Scan for the cell matching the given text and deliver its (X, Y) coordinate at center. 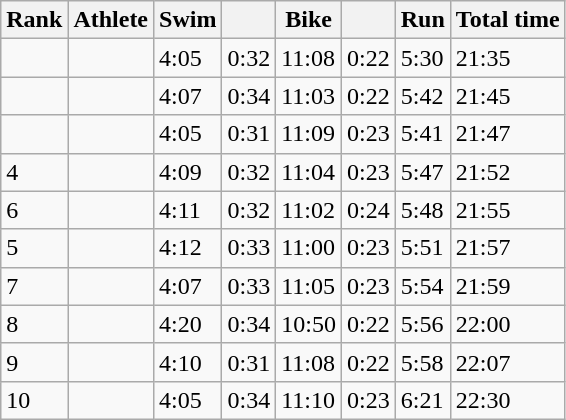
4:12 (188, 248)
4 (34, 172)
11:03 (309, 96)
5:56 (422, 324)
4:10 (188, 362)
9 (34, 362)
5:30 (422, 58)
11:04 (309, 172)
21:59 (508, 286)
5:51 (422, 248)
21:45 (508, 96)
4:20 (188, 324)
6 (34, 210)
5 (34, 248)
21:35 (508, 58)
21:55 (508, 210)
0:24 (368, 210)
22:30 (508, 400)
10:50 (309, 324)
22:07 (508, 362)
5:41 (422, 134)
11:00 (309, 248)
10 (34, 400)
Rank (34, 20)
7 (34, 286)
5:54 (422, 286)
5:47 (422, 172)
Athlete (111, 20)
5:58 (422, 362)
8 (34, 324)
22:00 (508, 324)
Swim (188, 20)
21:57 (508, 248)
Bike (309, 20)
11:02 (309, 210)
4:09 (188, 172)
5:48 (422, 210)
11:05 (309, 286)
11:09 (309, 134)
21:47 (508, 134)
Total time (508, 20)
4:11 (188, 210)
6:21 (422, 400)
11:10 (309, 400)
21:52 (508, 172)
Run (422, 20)
5:42 (422, 96)
